Find where the given text appears and provide that cell's center as (x, y) coordinate. 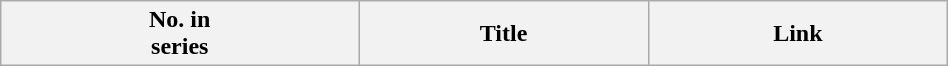
Title (504, 34)
No. inseries (180, 34)
Link (798, 34)
